Return the [X, Y] coordinate for the center point of the cell that contains the specified text.  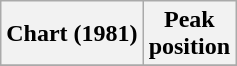
Peakposition [189, 34]
Chart (1981) [72, 34]
